From the cell containing the given text, extract its center point as [x, y] coordinate. 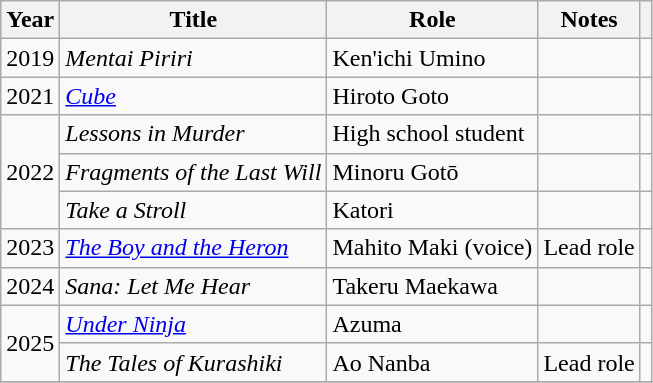
Sana: Let Me Hear [194, 286]
Lessons in Murder [194, 134]
Katori [432, 210]
High school student [432, 134]
Take a Stroll [194, 210]
Fragments of the Last Will [194, 172]
2021 [30, 96]
Year [30, 20]
2022 [30, 172]
2025 [30, 343]
The Boy and the Heron [194, 248]
Ken'ichi Umino [432, 58]
Hiroto Goto [432, 96]
2023 [30, 248]
Mentai Piriri [194, 58]
Takeru Maekawa [432, 286]
2024 [30, 286]
Title [194, 20]
Azuma [432, 324]
The Tales of Kurashiki [194, 362]
Role [432, 20]
Ao Nanba [432, 362]
Cube [194, 96]
Mahito Maki (voice) [432, 248]
Under Ninja [194, 324]
2019 [30, 58]
Minoru Gotō [432, 172]
Notes [589, 20]
